For the text-containing cell, return its midpoint in [X, Y] coordinate format. 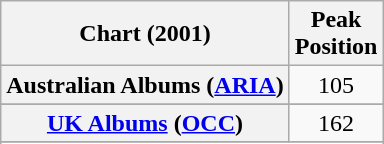
PeakPosition [336, 34]
162 [336, 123]
105 [336, 85]
Chart (2001) [145, 34]
Australian Albums (ARIA) [145, 85]
UK Albums (OCC) [145, 123]
